Search for the cell housing the specified text and yield its [X, Y] center coordinate. 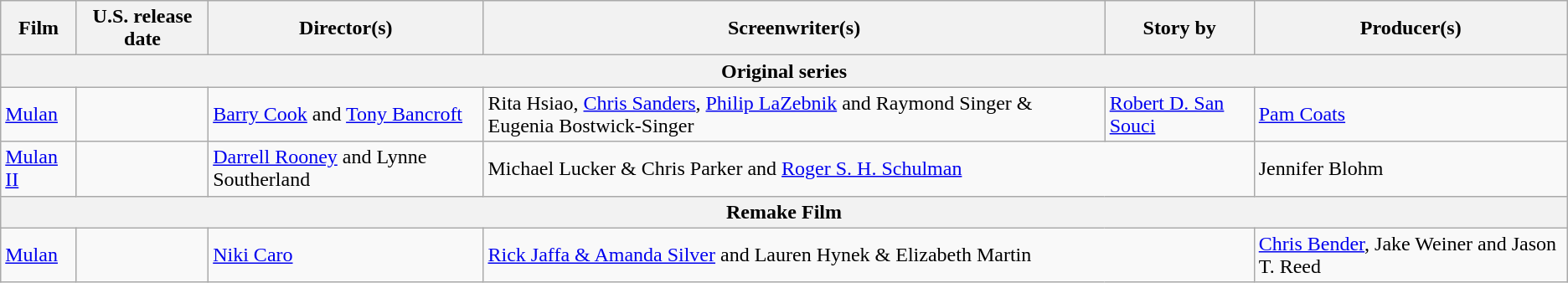
Pam Coats [1411, 114]
Darrell Rooney and Lynne Southerland [346, 169]
Barry Cook and Tony Bancroft [346, 114]
Rick Jaffa & Amanda Silver and Lauren Hynek & Elizabeth Martin [869, 255]
Producer(s) [1411, 28]
Film [39, 28]
Remake Film [784, 212]
Chris Bender, Jake Weiner and Jason T. Reed [1411, 255]
Jennifer Blohm [1411, 169]
Robert D. San Souci [1179, 114]
Niki Caro [346, 255]
U.S. release date [142, 28]
Director(s) [346, 28]
Rita Hsiao, Chris Sanders, Philip LaZebnik and Raymond Singer & Eugenia Bostwick-Singer [794, 114]
Michael Lucker & Chris Parker and Roger S. H. Schulman [869, 169]
Story by [1179, 28]
Mulan II [39, 169]
Screenwriter(s) [794, 28]
Original series [784, 71]
